Scan for the cell matching the given text and deliver its (X, Y) coordinate at center. 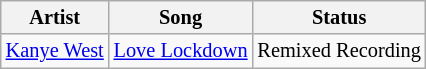
Artist (55, 17)
Remixed Recording (338, 51)
Song (181, 17)
Kanye West (55, 51)
Love Lockdown (181, 51)
Status (338, 17)
